Locate the cell with the specified text and output its [x, y] center coordinate. 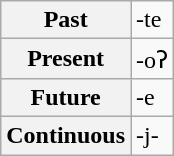
-oʔ [152, 59]
Present [66, 59]
Future [66, 97]
Continuous [66, 135]
-te [152, 20]
-j- [152, 135]
Past [66, 20]
-e [152, 97]
